Scan for the cell matching the given text and deliver its [X, Y] coordinate at center. 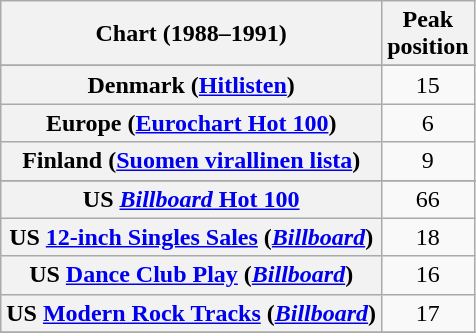
18 [428, 237]
Peakposition [428, 34]
16 [428, 275]
Denmark (Hitlisten) [192, 85]
15 [428, 85]
US Dance Club Play (Billboard) [192, 275]
66 [428, 199]
Chart (1988–1991) [192, 34]
6 [428, 123]
US Modern Rock Tracks (Billboard) [192, 313]
US Billboard Hot 100 [192, 199]
US 12-inch Singles Sales (Billboard) [192, 237]
17 [428, 313]
Finland (Suomen virallinen lista) [192, 161]
9 [428, 161]
Europe (Eurochart Hot 100) [192, 123]
